Capture the cell that displays the provided text and extract its [X, Y] central coordinate. 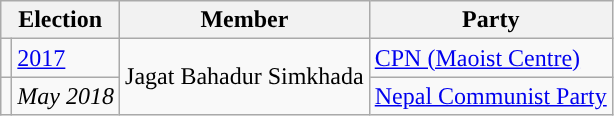
CPN (Maoist Centre) [490, 58]
Election [60, 20]
Party [490, 20]
Jagat Bahadur Simkhada [245, 77]
May 2018 [66, 96]
Nepal Communist Party [490, 96]
2017 [66, 58]
Member [245, 20]
